Determine the [X, Y] coordinate at the center of the cell enclosing the given text.  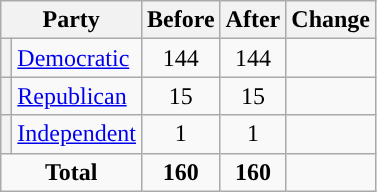
Republican [77, 96]
Democratic [77, 58]
Party [72, 20]
After [253, 20]
Total [72, 172]
Before [180, 20]
Change [331, 20]
Independent [77, 134]
